Locate the cell with the specified text and output its (X, Y) center coordinate. 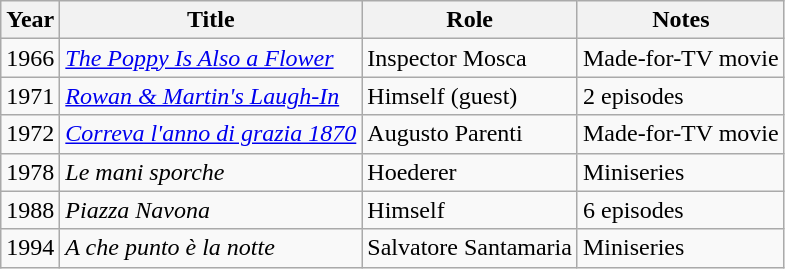
Year (30, 20)
A che punto è la notte (211, 248)
Inspector Mosca (470, 58)
Role (470, 20)
Hoederer (470, 172)
Piazza Navona (211, 210)
Le mani sporche (211, 172)
1971 (30, 96)
1988 (30, 210)
Himself (470, 210)
Title (211, 20)
2 episodes (680, 96)
The Poppy Is Also a Flower (211, 58)
1978 (30, 172)
1966 (30, 58)
Himself (guest) (470, 96)
6 episodes (680, 210)
Augusto Parenti (470, 134)
Correva l'anno di grazia 1870 (211, 134)
Notes (680, 20)
1994 (30, 248)
1972 (30, 134)
Rowan & Martin's Laugh-In (211, 96)
Salvatore Santamaria (470, 248)
